From the cell containing the given text, extract its center point as (x, y) coordinate. 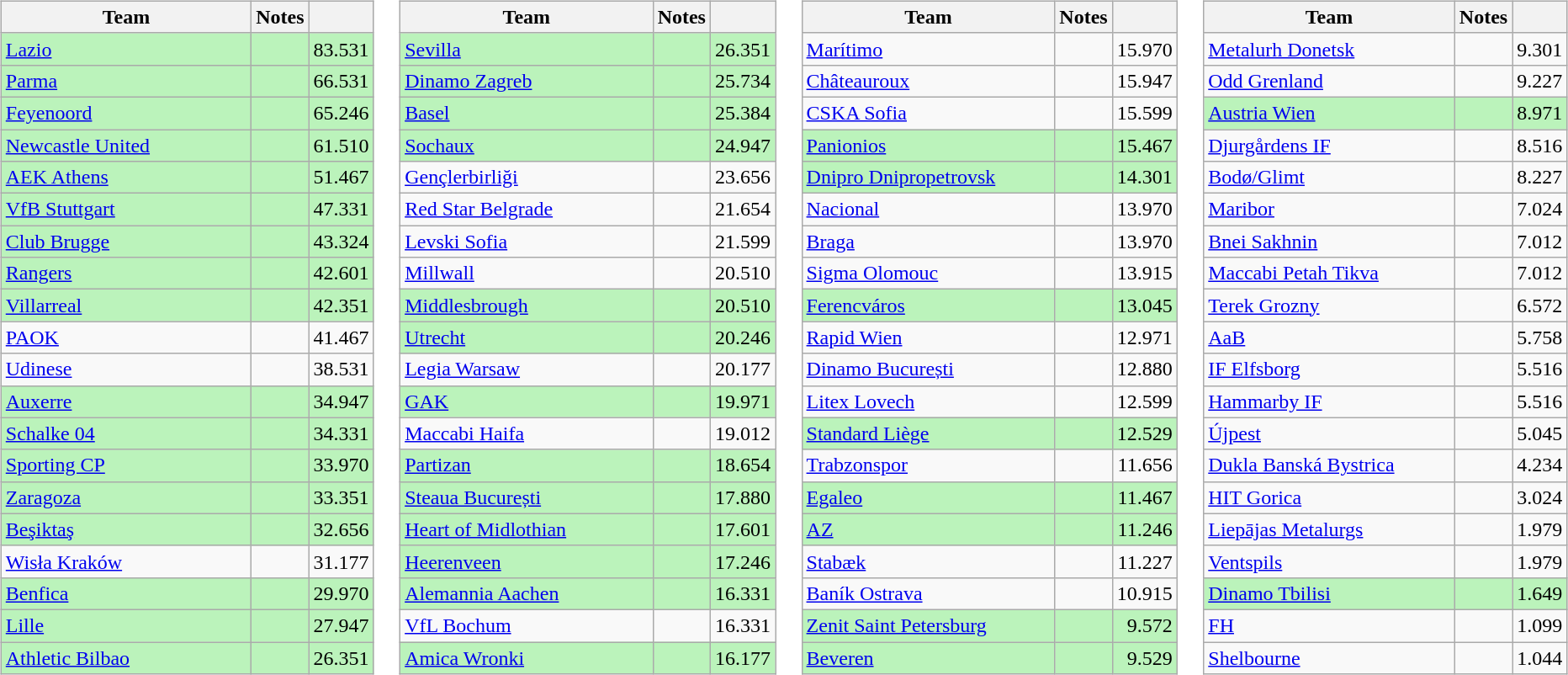
11.246 (1144, 529)
9.529 (1144, 657)
34.947 (342, 401)
Dukla Banská Bystrica (1329, 465)
Heart of Midlothian (527, 529)
Panionios (929, 146)
8.971 (1539, 113)
Litex Lovech (929, 401)
13.915 (1144, 274)
25.384 (742, 113)
15.947 (1144, 81)
Ventspils (1329, 561)
5.045 (1539, 433)
Terek Grozny (1329, 306)
12.529 (1144, 433)
Red Star Belgrade (527, 210)
47.331 (342, 210)
12.599 (1144, 401)
Beveren (929, 657)
8.516 (1539, 146)
Amica Wronki (527, 657)
Feyenoord (126, 113)
27.947 (342, 625)
Marítimo (929, 49)
Udinese (126, 369)
Rapid Wien (929, 337)
HIT Gorica (1329, 497)
83.531 (342, 49)
Maribor (1329, 210)
Millwall (527, 274)
21.599 (742, 242)
32.656 (342, 529)
Djurgårdens IF (1329, 146)
Gençlerbirliği (527, 178)
Wisła Kraków (126, 561)
Benfica (126, 593)
65.246 (342, 113)
Athletic Bilbao (126, 657)
Sochaux (527, 146)
5.758 (1539, 337)
9.572 (1144, 625)
Dnipro Dnipropetrovsk (929, 178)
Legia Warsaw (527, 369)
33.351 (342, 497)
Alemannia Aachen (527, 593)
Nacional (929, 210)
66.531 (342, 81)
Shelbourne (1329, 657)
Metalurh Donetsk (1329, 49)
Club Brugge (126, 242)
Partizan (527, 465)
Parma (126, 81)
Lille (126, 625)
14.301 (1144, 178)
Maccabi Petah Tikva (1329, 274)
Baník Ostrava (929, 593)
15.467 (1144, 146)
61.510 (342, 146)
GAK (527, 401)
38.531 (342, 369)
Steaua București (527, 497)
Utrecht (527, 337)
Újpest (1329, 433)
Austria Wien (1329, 113)
Bnei Sakhnin (1329, 242)
6.572 (1539, 306)
33.970 (342, 465)
16.177 (742, 657)
Odd Grenland (1329, 81)
19.012 (742, 433)
VfL Bochum (527, 625)
Standard Liège (929, 433)
PAOK (126, 337)
29.970 (342, 593)
7.024 (1539, 210)
Egaleo (929, 497)
3.024 (1539, 497)
1.044 (1539, 657)
AZ (929, 529)
42.351 (342, 306)
Dinamo Zagreb (527, 81)
Liepājas Metalurgs (1329, 529)
Maccabi Haifa (527, 433)
Middlesbrough (527, 306)
Auxerre (126, 401)
9.227 (1539, 81)
51.467 (342, 178)
Châteauroux (929, 81)
Basel (527, 113)
18.654 (742, 465)
19.971 (742, 401)
12.880 (1144, 369)
Braga (929, 242)
21.654 (742, 210)
17.246 (742, 561)
25.734 (742, 81)
42.601 (342, 274)
Lazio (126, 49)
13.045 (1144, 306)
Beşiktaş (126, 529)
20.246 (742, 337)
Sevilla (527, 49)
17.601 (742, 529)
12.971 (1144, 337)
23.656 (742, 178)
AEK Athens (126, 178)
Trabzonspor (929, 465)
Dinamo Tbilisi (1329, 593)
34.331 (342, 433)
VfB Stuttgart (126, 210)
9.301 (1539, 49)
Bodø/Glimt (1329, 178)
Zaragoza (126, 497)
Zenit Saint Petersburg (929, 625)
CSKA Sofia (929, 113)
Dinamo București (929, 369)
15.970 (1144, 49)
Sigma Olomouc (929, 274)
IF Elfsborg (1329, 369)
11.656 (1144, 465)
Sporting CP (126, 465)
Ferencváros (929, 306)
Hammarby IF (1329, 401)
1.649 (1539, 593)
8.227 (1539, 178)
43.324 (342, 242)
Schalke 04 (126, 433)
31.177 (342, 561)
Levski Sofia (527, 242)
24.947 (742, 146)
11.227 (1144, 561)
15.599 (1144, 113)
17.880 (742, 497)
10.915 (1144, 593)
4.234 (1539, 465)
41.467 (342, 337)
Heerenveen (527, 561)
FH (1329, 625)
Villarreal (126, 306)
Stabæk (929, 561)
Newcastle United (126, 146)
20.177 (742, 369)
Rangers (126, 274)
1.099 (1539, 625)
AaB (1329, 337)
11.467 (1144, 497)
